Provide the (X, Y) coordinate of the cell's center where the given text is located.  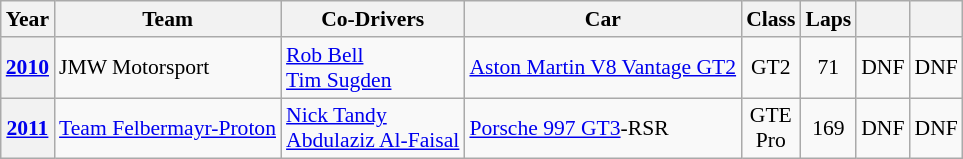
GT2 (770, 68)
GTEPro (770, 128)
Team (168, 19)
Class (770, 19)
Laps (828, 19)
Team Felbermayr-Proton (168, 128)
Car (602, 19)
Porsche 997 GT3-RSR (602, 128)
2011 (28, 128)
Co-Drivers (372, 19)
Year (28, 19)
169 (828, 128)
Aston Martin V8 Vantage GT2 (602, 68)
2010 (28, 68)
71 (828, 68)
Nick Tandy Abdulaziz Al-Faisal (372, 128)
Rob Bell Tim Sugden (372, 68)
JMW Motorsport (168, 68)
